Pinpoint the cell where the given text exists, returning its [X, Y] midpoint coordinate. 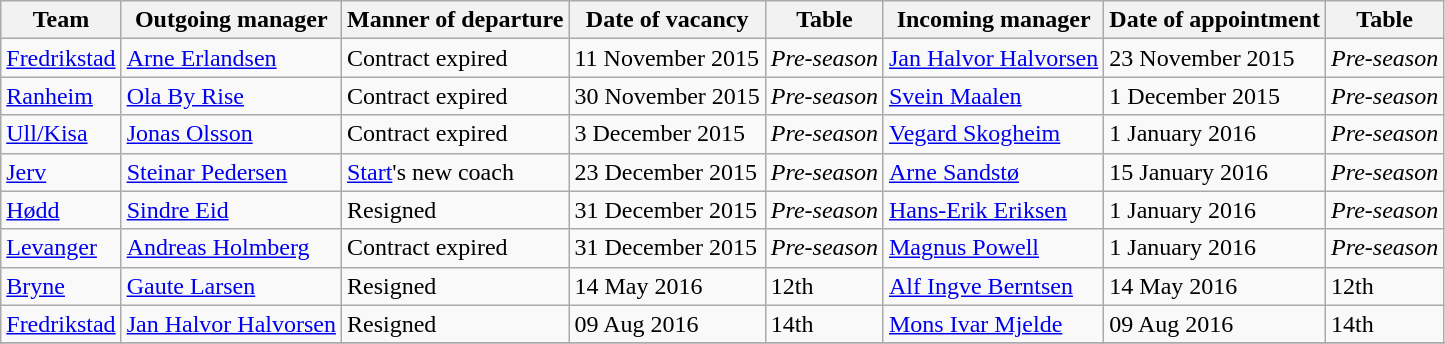
15 January 2016 [1215, 172]
Manner of departure [454, 20]
Arne Erlandsen [231, 58]
Svein Maalen [993, 96]
Date of vacancy [667, 20]
Jerv [61, 172]
Date of appointment [1215, 20]
Jonas Olsson [231, 134]
Mons Ivar Mjelde [993, 324]
30 November 2015 [667, 96]
Levanger [61, 248]
Ranheim [61, 96]
Start's new coach [454, 172]
Ola By Rise [231, 96]
Steinar Pedersen [231, 172]
Outgoing manager [231, 20]
Alf Ingve Berntsen [993, 286]
23 November 2015 [1215, 58]
Sindre Eid [231, 210]
3 December 2015 [667, 134]
11 November 2015 [667, 58]
Bryne [61, 286]
Gaute Larsen [231, 286]
Ull/Kisa [61, 134]
Team [61, 20]
Hans-Erik Eriksen [993, 210]
Hødd [61, 210]
Andreas Holmberg [231, 248]
23 December 2015 [667, 172]
Magnus Powell [993, 248]
Incoming manager [993, 20]
Arne Sandstø [993, 172]
1 December 2015 [1215, 96]
Vegard Skogheim [993, 134]
